Return the (x, y) coordinate for the center point of the cell that contains the specified text.  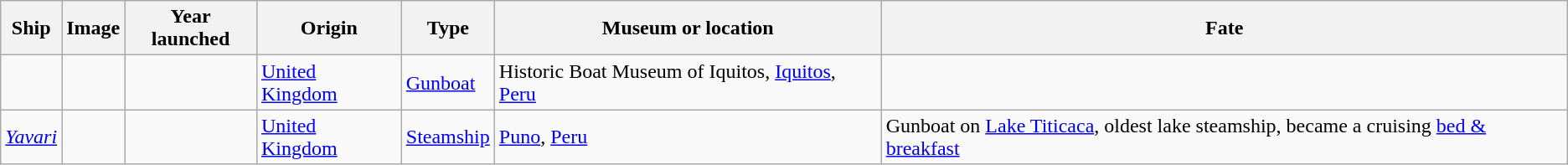
Puno, Peru (688, 137)
Ship (32, 28)
Steamship (447, 137)
Gunboat (447, 82)
Image (94, 28)
Gunboat on Lake Titicaca, oldest lake steamship, became a cruising bed & breakfast (1225, 137)
Type (447, 28)
Fate (1225, 28)
Origin (328, 28)
Museum or location (688, 28)
Year launched (191, 28)
Yavari (32, 137)
Historic Boat Museum of Iquitos, Iquitos, Peru (688, 82)
